Pinpoint the cell where the given text exists, returning its (x, y) midpoint coordinate. 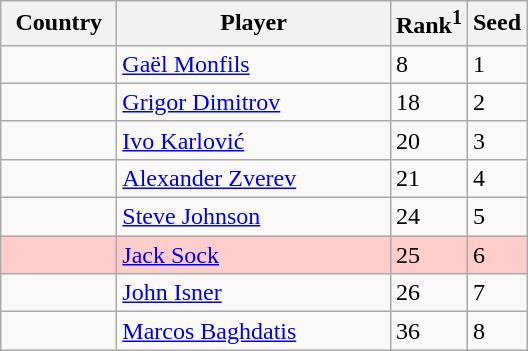
25 (428, 255)
Steve Johnson (254, 217)
Rank1 (428, 24)
Player (254, 24)
18 (428, 102)
5 (496, 217)
Gaël Monfils (254, 64)
Ivo Karlović (254, 140)
John Isner (254, 293)
1 (496, 64)
Country (59, 24)
4 (496, 178)
Seed (496, 24)
2 (496, 102)
36 (428, 331)
20 (428, 140)
3 (496, 140)
21 (428, 178)
7 (496, 293)
6 (496, 255)
26 (428, 293)
Jack Sock (254, 255)
24 (428, 217)
Marcos Baghdatis (254, 331)
Grigor Dimitrov (254, 102)
Alexander Zverev (254, 178)
